Return [x, y] of the center of cell containing provided text 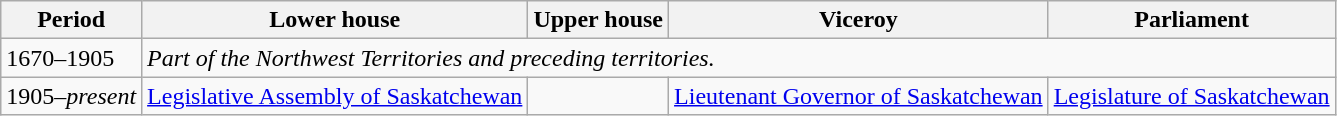
Viceroy [859, 20]
1905–present [72, 96]
Parliament [1192, 20]
Legislative Assembly of Saskatchewan [335, 96]
Upper house [598, 20]
1670–1905 [72, 58]
Period [72, 20]
Legislature of Saskatchewan [1192, 96]
Part of the Northwest Territories and preceding territories. [739, 58]
Lieutenant Governor of Saskatchewan [859, 96]
Lower house [335, 20]
